Return the [X, Y] coordinate for the center point of the cell that contains the specified text.  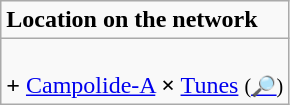
Location on the network [145, 20]
+ Campolide-A × Tunes (🔎) [145, 72]
